Determine the [x, y] coordinate at the center of the cell enclosing the given text.  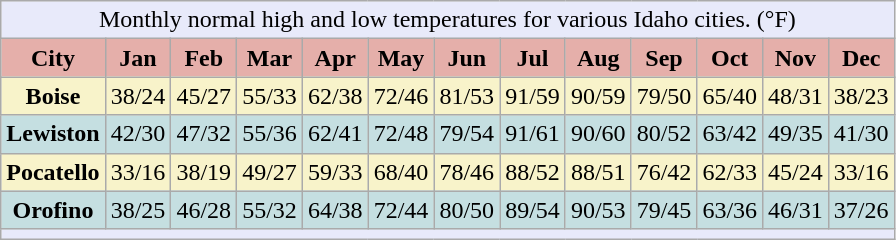
63/36 [730, 210]
65/40 [730, 96]
49/27 [270, 172]
Jul [533, 58]
Nov [796, 58]
63/42 [730, 134]
Jun [467, 58]
Dec [861, 58]
38/25 [138, 210]
88/52 [533, 172]
46/31 [796, 210]
81/53 [467, 96]
79/45 [664, 210]
55/33 [270, 96]
88/51 [598, 172]
72/48 [401, 134]
37/26 [861, 210]
38/23 [861, 96]
47/32 [204, 134]
41/30 [861, 134]
48/31 [796, 96]
Monthly normal high and low temperatures for various Idaho cities. (°F) [448, 20]
May [401, 58]
38/24 [138, 96]
45/24 [796, 172]
64/38 [335, 210]
91/59 [533, 96]
Jan [138, 58]
72/44 [401, 210]
59/33 [335, 172]
55/36 [270, 134]
90/59 [598, 96]
Aug [598, 58]
78/46 [467, 172]
Boise [53, 96]
79/50 [664, 96]
Feb [204, 58]
62/41 [335, 134]
91/61 [533, 134]
89/54 [533, 210]
Pocatello [53, 172]
68/40 [401, 172]
42/30 [138, 134]
46/28 [204, 210]
Lewiston [53, 134]
49/35 [796, 134]
76/42 [664, 172]
Apr [335, 58]
62/38 [335, 96]
Oct [730, 58]
90/60 [598, 134]
City [53, 58]
45/27 [204, 96]
72/46 [401, 96]
55/32 [270, 210]
Mar [270, 58]
80/50 [467, 210]
90/53 [598, 210]
80/52 [664, 134]
Orofino [53, 210]
38/19 [204, 172]
62/33 [730, 172]
Sep [664, 58]
79/54 [467, 134]
